Detect which cell encompasses the target text, then output its [X, Y] center coordinate. 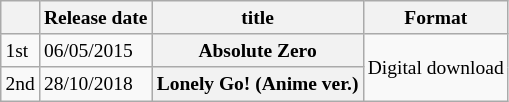
06/05/2015 [96, 50]
Format [436, 18]
2nd [20, 84]
Digital download [436, 68]
28/10/2018 [96, 84]
Lonely Go! (Anime ver.) [258, 84]
Release date [96, 18]
Absolute Zero [258, 50]
title [258, 18]
1st [20, 50]
